Capture the cell that displays the provided text and extract its [x, y] central coordinate. 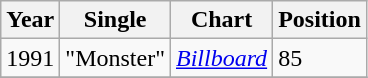
Single [116, 20]
1991 [30, 58]
Chart [221, 20]
"Monster" [116, 58]
85 [320, 58]
Position [320, 20]
Billboard [221, 58]
Year [30, 20]
